Scan for the cell matching the given text and deliver its [x, y] coordinate at center. 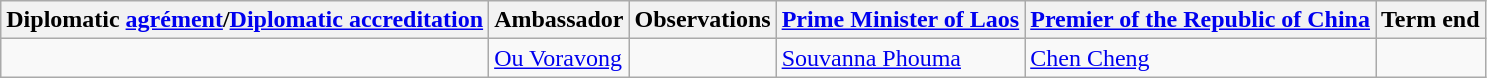
Ou Voravong [559, 58]
Souvanna Phouma [900, 58]
Prime Minister of Laos [900, 20]
Diplomatic agrément/Diplomatic accreditation [245, 20]
Observations [702, 20]
Premier of the Republic of China [1200, 20]
Chen Cheng [1200, 58]
Term end [1431, 20]
Ambassador [559, 20]
